Pinpoint the cell where the given text exists, returning its [x, y] midpoint coordinate. 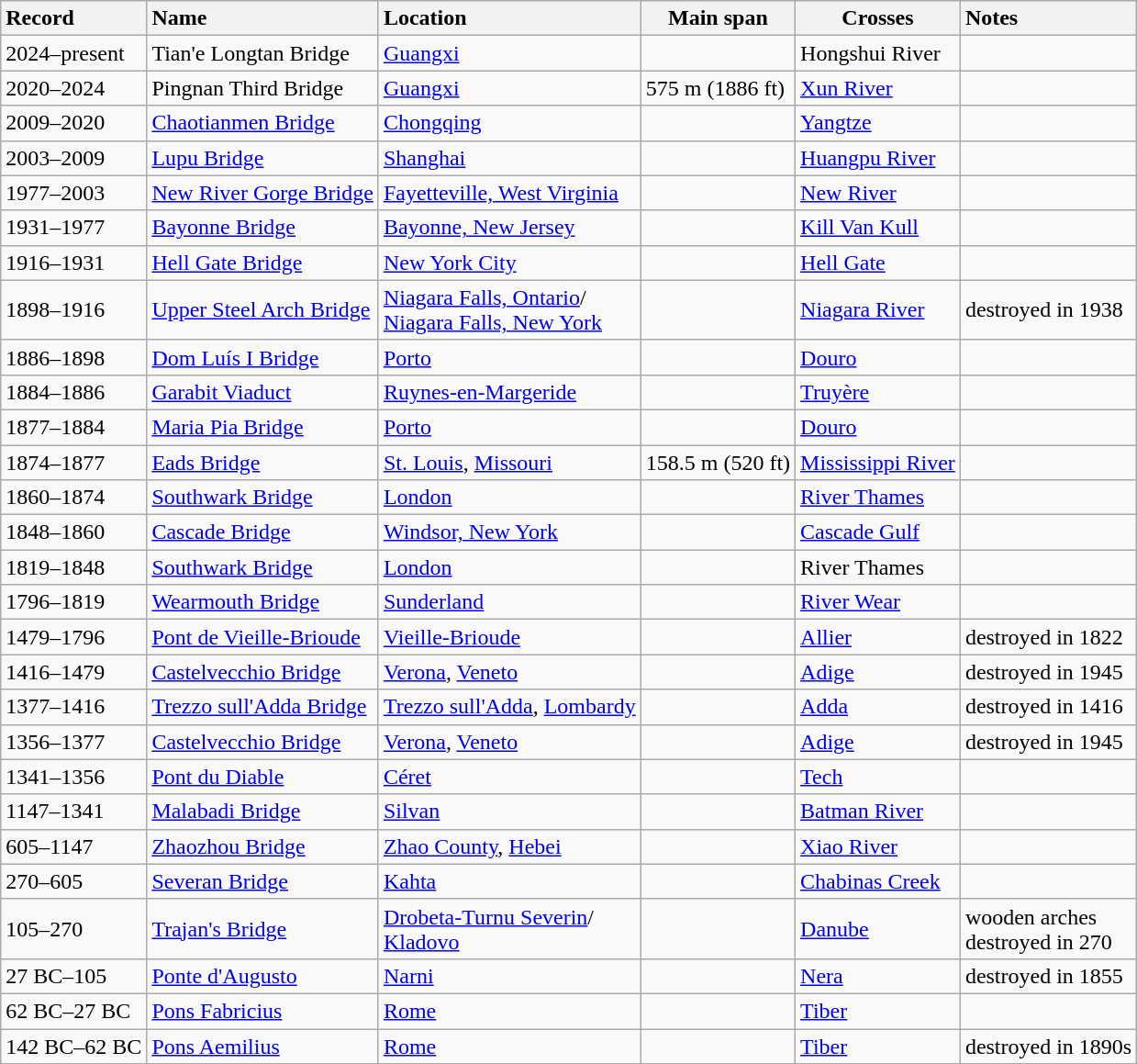
Lupu Bridge [262, 158]
Malabadi Bridge [262, 812]
142 BC–62 BC [73, 1046]
1884–1886 [73, 392]
Batman River [878, 812]
Kahta [509, 881]
Trezzo sull'Adda, Lombardy [509, 707]
Mississippi River [878, 462]
Adda [878, 707]
Pons Aemilius [262, 1046]
1874–1877 [73, 462]
Hell Gate Bridge [262, 263]
Garabit Viaduct [262, 392]
1147–1341 [73, 812]
New River [878, 193]
1931–1977 [73, 228]
Kill Van Kull [878, 228]
Truyère [878, 392]
Ruynes-en-Margeride [509, 392]
Yangtze [878, 123]
1877–1884 [73, 427]
1886–1898 [73, 357]
Chaotianmen Bridge [262, 123]
Notes [1048, 18]
Silvan [509, 812]
Céret [509, 777]
27 BC–105 [73, 976]
Name [262, 18]
Record [73, 18]
62 BC–27 BC [73, 1011]
Drobeta-Turnu Severin/ Kladovo [509, 929]
Shanghai [509, 158]
Maria Pia Bridge [262, 427]
105–270 [73, 929]
Nera [878, 976]
Zhao County, Hebei [509, 846]
Narni [509, 976]
Windsor, New York [509, 532]
1796–1819 [73, 602]
destroyed in 1416 [1048, 707]
destroyed in 1938 [1048, 310]
2009–2020 [73, 123]
Crosses [878, 18]
Pons Fabricius [262, 1011]
270–605 [73, 881]
1479–1796 [73, 637]
1898–1916 [73, 310]
Sunderland [509, 602]
Eads Bridge [262, 462]
Cascade Bridge [262, 532]
1819–1848 [73, 567]
Trezzo sull'Adda Bridge [262, 707]
Danube [878, 929]
Niagara Falls, Ontario/ Niagara Falls, New York [509, 310]
1416–1479 [73, 672]
Upper Steel Arch Bridge [262, 310]
1860–1874 [73, 498]
Main span [718, 18]
1356–1377 [73, 742]
605–1147 [73, 846]
Pingnan Third Bridge [262, 88]
Zhaozhou Bridge [262, 846]
575 m (1886 ft) [718, 88]
destroyed in 1855 [1048, 976]
New River Gorge Bridge [262, 193]
Niagara River [878, 310]
Xun River [878, 88]
1341–1356 [73, 777]
wooden archesdestroyed in 270 [1048, 929]
Xiao River [878, 846]
1916–1931 [73, 263]
Cascade Gulf [878, 532]
Tian'e Longtan Bridge [262, 53]
destroyed in 1822 [1048, 637]
Wearmouth Bridge [262, 602]
1848–1860 [73, 532]
Chabinas Creek [878, 881]
Huangpu River [878, 158]
Ponte d'Augusto [262, 976]
Trajan's Bridge [262, 929]
Bayonne, New Jersey [509, 228]
Pont de Vieille-Brioude [262, 637]
Tech [878, 777]
Fayetteville, West Virginia [509, 193]
Bayonne Bridge [262, 228]
158.5 m (520 ft) [718, 462]
Dom Luís I Bridge [262, 357]
Chongqing [509, 123]
2020–2024 [73, 88]
New York City [509, 263]
Hell Gate [878, 263]
Hongshui River [878, 53]
2003–2009 [73, 158]
River Wear [878, 602]
St. Louis, Missouri [509, 462]
Location [509, 18]
2024–present [73, 53]
destroyed in 1890s [1048, 1046]
Severan Bridge [262, 881]
Vieille-Brioude [509, 637]
1377–1416 [73, 707]
1977–2003 [73, 193]
Pont du Diable [262, 777]
Allier [878, 637]
